Scan for the cell matching the given text and deliver its [x, y] coordinate at center. 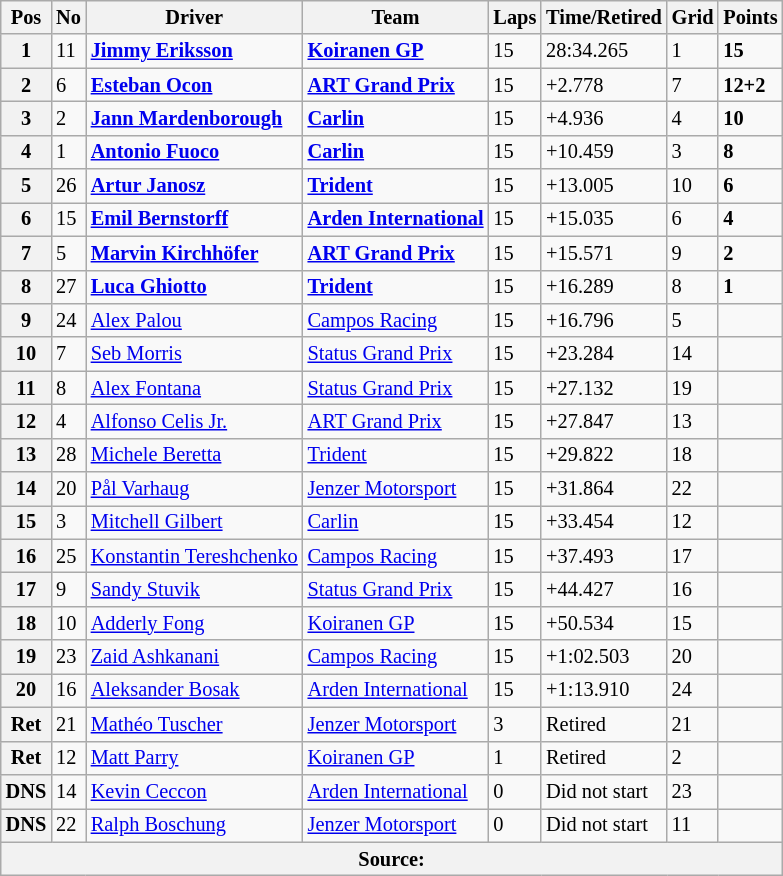
+44.427 [604, 589]
Konstantin Tereshchenko [194, 556]
Marvin Kirchhöfer [194, 253]
+4.936 [604, 118]
25 [68, 556]
Jimmy Eriksson [194, 51]
+1:02.503 [604, 657]
Jann Mardenborough [194, 118]
+16.289 [604, 287]
+37.493 [604, 556]
26 [68, 186]
Zaid Ashkanani [194, 657]
No [68, 17]
+2.778 [604, 85]
Sandy Stuvik [194, 589]
Aleksander Bosak [194, 690]
Matt Parry [194, 758]
Mathéo Tuscher [194, 724]
+27.132 [604, 388]
+33.454 [604, 522]
12+2 [750, 85]
Alfonso Celis Jr. [194, 421]
27 [68, 287]
Points [750, 17]
+16.796 [604, 320]
+10.459 [604, 152]
Time/Retired [604, 17]
+15.571 [604, 253]
+15.035 [604, 219]
Pos [26, 17]
Luca Ghiotto [194, 287]
Ralph Boschung [194, 825]
Grid [693, 17]
Michele Beretta [194, 455]
+13.005 [604, 186]
Artur Janosz [194, 186]
Mitchell Gilbert [194, 522]
Alex Fontana [194, 388]
Laps [514, 17]
+1:13.910 [604, 690]
+27.847 [604, 421]
Esteban Ocon [194, 85]
Pål Varhaug [194, 489]
Emil Bernstorff [194, 219]
+50.534 [604, 623]
28 [68, 455]
Driver [194, 17]
Kevin Ceccon [194, 791]
Seb Morris [194, 354]
28:34.265 [604, 51]
+23.284 [604, 354]
Antonio Fuoco [194, 152]
Alex Palou [194, 320]
Source: [392, 859]
Adderly Fong [194, 623]
+29.822 [604, 455]
Team [396, 17]
+31.864 [604, 489]
